Scan for the cell matching the given text and deliver its [X, Y] coordinate at center. 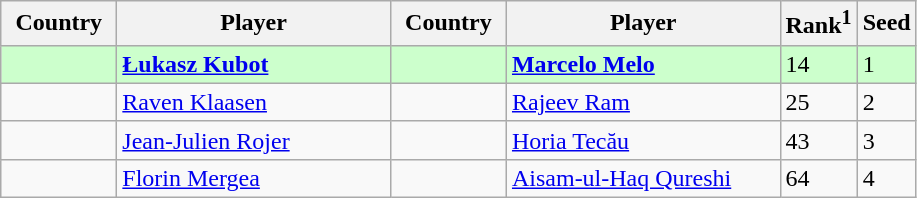
1 [886, 64]
Florin Mergea [254, 178]
Rajeev Ram [643, 102]
Seed [886, 24]
Aisam-ul-Haq Qureshi [643, 178]
Marcelo Melo [643, 64]
64 [818, 178]
Łukasz Kubot [254, 64]
25 [818, 102]
43 [818, 140]
Jean-Julien Rojer [254, 140]
14 [818, 64]
3 [886, 140]
4 [886, 178]
Horia Tecău [643, 140]
2 [886, 102]
Rank1 [818, 24]
Raven Klaasen [254, 102]
